Find where the given text appears and provide that cell's center as [X, Y] coordinate. 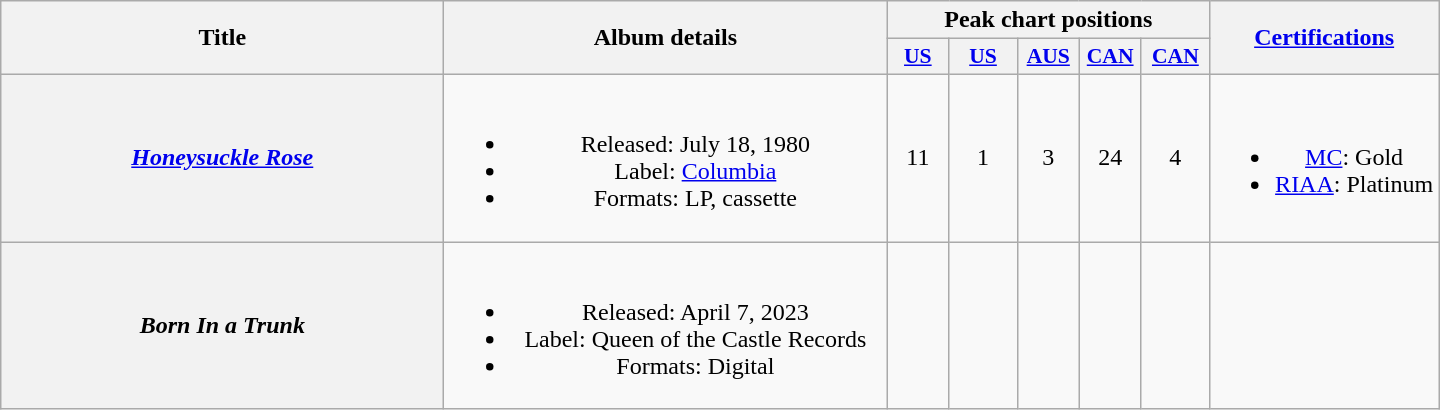
Released: April 7, 2023Label: Queen of the Castle RecordsFormats: Digital [666, 326]
3 [1048, 158]
Peak chart positions [1048, 20]
Honeysuckle Rose [222, 158]
1 [983, 158]
MC: GoldRIAA: Platinum [1324, 158]
Certifications [1324, 38]
Released: July 18, 1980Label: ColumbiaFormats: LP, cassette [666, 158]
Born In a Trunk [222, 326]
11 [918, 158]
24 [1110, 158]
Title [222, 38]
AUS [1048, 57]
4 [1175, 158]
Album details [666, 38]
